Determine the (x, y) coordinate at the center of the cell enclosing the given text.  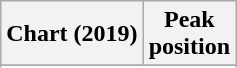
Peak position (189, 34)
Chart (2019) (72, 34)
